Determine the [x, y] coordinate at the center of the cell enclosing the given text.  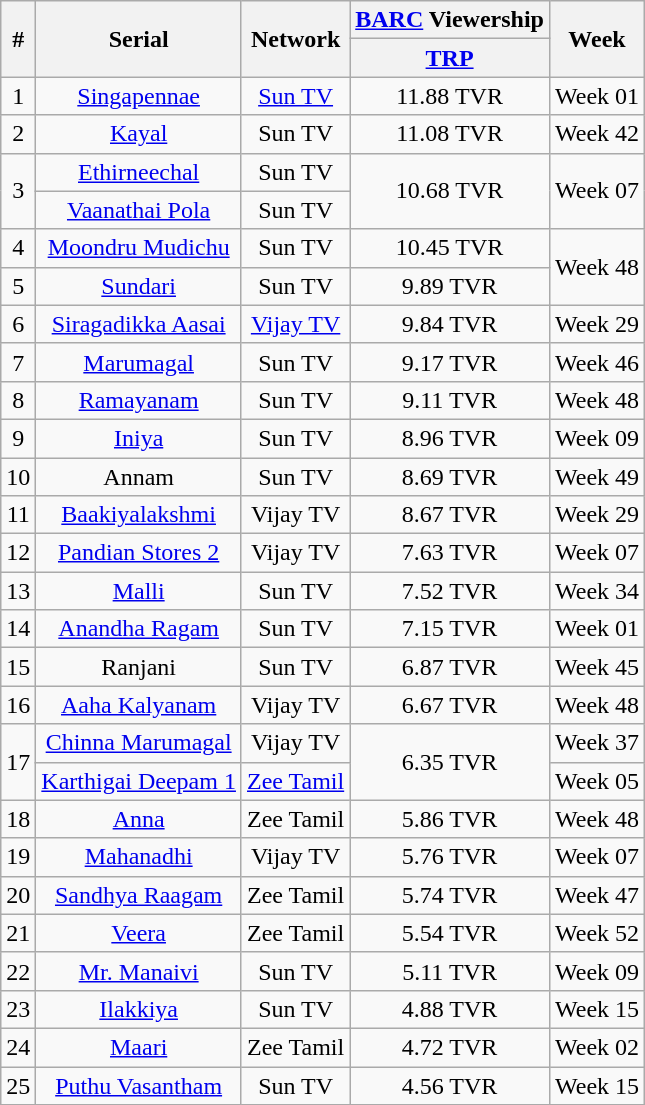
15 [18, 667]
7 [18, 362]
Siragadikka Aasai [139, 324]
5.74 TVR [450, 895]
24 [18, 1047]
Network [295, 39]
Vaanathai Pola [139, 210]
Serial [139, 39]
11.88 TVR [450, 96]
Moondru Mudichu [139, 248]
20 [18, 895]
Anandha Ragam [139, 629]
Week 05 [596, 781]
Week 42 [596, 134]
8.69 TVR [450, 477]
Chinna Marumagal [139, 743]
5.76 TVR [450, 857]
Iniya [139, 438]
6 [18, 324]
Kayal [139, 134]
Week 45 [596, 667]
6.67 TVR [450, 705]
2 [18, 134]
22 [18, 971]
Ilakkiya [139, 1009]
TRP [450, 58]
BARC Viewership [450, 20]
18 [18, 819]
8.96 TVR [450, 438]
7.15 TVR [450, 629]
13 [18, 591]
21 [18, 933]
Week [596, 39]
Sundari [139, 286]
Ramayanam [139, 400]
11.08 TVR [450, 134]
# [18, 39]
Pandian Stores 2 [139, 553]
7.63 TVR [450, 553]
10.45 TVR [450, 248]
Ethirneechal [139, 172]
7.52 TVR [450, 591]
14 [18, 629]
17 [18, 762]
5.86 TVR [450, 819]
Baakiyalakshmi [139, 515]
Annam [139, 477]
5 [18, 286]
11 [18, 515]
23 [18, 1009]
9.11 TVR [450, 400]
9 [18, 438]
Maari [139, 1047]
Puthu Vasantham [139, 1085]
Week 37 [596, 743]
Anna [139, 819]
3 [18, 191]
4.88 TVR [450, 1009]
Veera [139, 933]
Malli [139, 591]
9.84 TVR [450, 324]
8 [18, 400]
5.11 TVR [450, 971]
5.54 TVR [450, 933]
6.35 TVR [450, 762]
Aaha Kalyanam [139, 705]
Week 47 [596, 895]
Week 49 [596, 477]
25 [18, 1085]
8.67 TVR [450, 515]
Karthigai Deepam 1 [139, 781]
6.87 TVR [450, 667]
4 [18, 248]
Week 52 [596, 933]
16 [18, 705]
4.56 TVR [450, 1085]
19 [18, 857]
Week 02 [596, 1047]
4.72 TVR [450, 1047]
Mr. Manaivi [139, 971]
10 [18, 477]
10.68 TVR [450, 191]
9.17 TVR [450, 362]
Singapennae [139, 96]
1 [18, 96]
Marumagal [139, 362]
Week 34 [596, 591]
Sandhya Raagam [139, 895]
9.89 TVR [450, 286]
Ranjani [139, 667]
Week 46 [596, 362]
12 [18, 553]
Mahanadhi [139, 857]
